For the text-containing cell, return its midpoint in (X, Y) coordinate format. 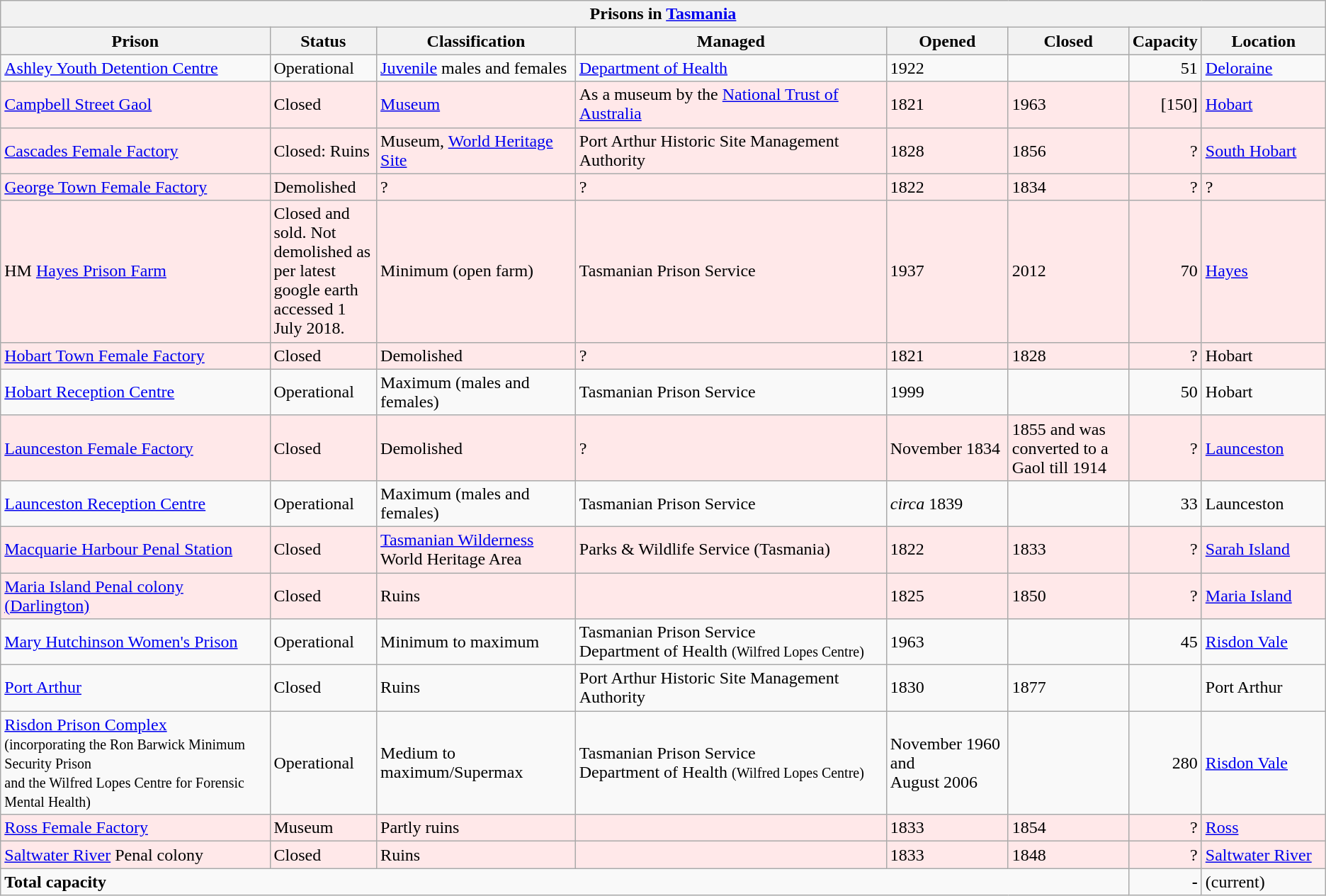
(current) (1264, 882)
South Hobart (1264, 150)
Ashley Youth Detention Centre (135, 68)
Total capacity (565, 882)
45 (1164, 642)
Classification (476, 41)
Ross (1264, 828)
Ross Female Factory (135, 828)
Campbell Street Gaol (135, 105)
1854 (1068, 828)
1877 (1068, 688)
1825 (947, 595)
George Town Female Factory (135, 187)
Juvenile males and females (476, 68)
Parks & Wildlife Service (Tasmania) (731, 550)
Prison (135, 41)
Sarah Island (1264, 550)
1848 (1068, 855)
33 (1164, 503)
1834 (1068, 187)
Minimum (open farm) (476, 271)
Saltwater River (1264, 855)
Maria Island (1264, 595)
Closed and sold. Not demolished as per latest google earth accessed 1 July 2018. (323, 271)
280 (1164, 763)
Prisons in Tasmania (663, 14)
51 (1164, 68)
Museum, World Heritage Site (476, 150)
Capacity (1164, 41)
Saltwater River Penal colony (135, 855)
Launceston Female Factory (135, 448)
Tasmanian Wilderness World Heritage Area (476, 550)
1937 (947, 271)
Location (1264, 41)
Macquarie Harbour Penal Station (135, 550)
Cascades Female Factory (135, 150)
November 1834 (947, 448)
Managed (731, 41)
Mary Hutchinson Women's Prison (135, 642)
Minimum to maximum (476, 642)
- (1164, 882)
Status (323, 41)
November 1960 andAugust 2006 (947, 763)
70 (1164, 271)
Hobart Reception Centre (135, 392)
1830 (947, 688)
Medium to maximum/Supermax (476, 763)
1999 (947, 392)
1850 (1068, 595)
1922 (947, 68)
Launceston Reception Centre (135, 503)
circa 1839 (947, 503)
Hobart Town Female Factory (135, 356)
1855 and was converted to a Gaol till 1914 (1068, 448)
Opened (947, 41)
[150] (1164, 105)
50 (1164, 392)
2012 (1068, 271)
Risdon Prison Complex(incorporating the Ron Barwick Minimum Security Prison and the Wilfred Lopes Centre for Forensic Mental Health) (135, 763)
Department of Health (731, 68)
Deloraine (1264, 68)
As a museum by the National Trust of Australia (731, 105)
Partly ruins (476, 828)
1856 (1068, 150)
Maria Island Penal colony (Darlington) (135, 595)
Closed: Ruins (323, 150)
Hayes (1264, 271)
HM Hayes Prison Farm (135, 271)
